Scan for the cell matching the given text and deliver its [x, y] coordinate at center. 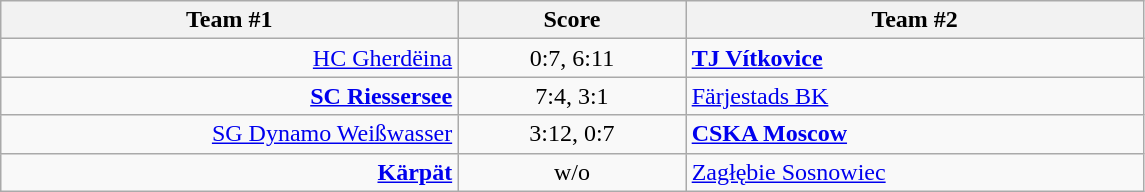
Team #1 [230, 20]
HC Gherdëina [230, 58]
7:4, 3:1 [572, 96]
w/o [572, 172]
Zagłębie Sosnowiec [914, 172]
TJ Vítkovice [914, 58]
SG Dynamo Weißwasser [230, 134]
SC Riessersee [230, 96]
0:7, 6:11 [572, 58]
Team #2 [914, 20]
Score [572, 20]
Färjestads BK [914, 96]
3:12, 0:7 [572, 134]
Kärpät [230, 172]
CSKA Moscow [914, 134]
